Locate the cell with the specified text and output its (X, Y) center coordinate. 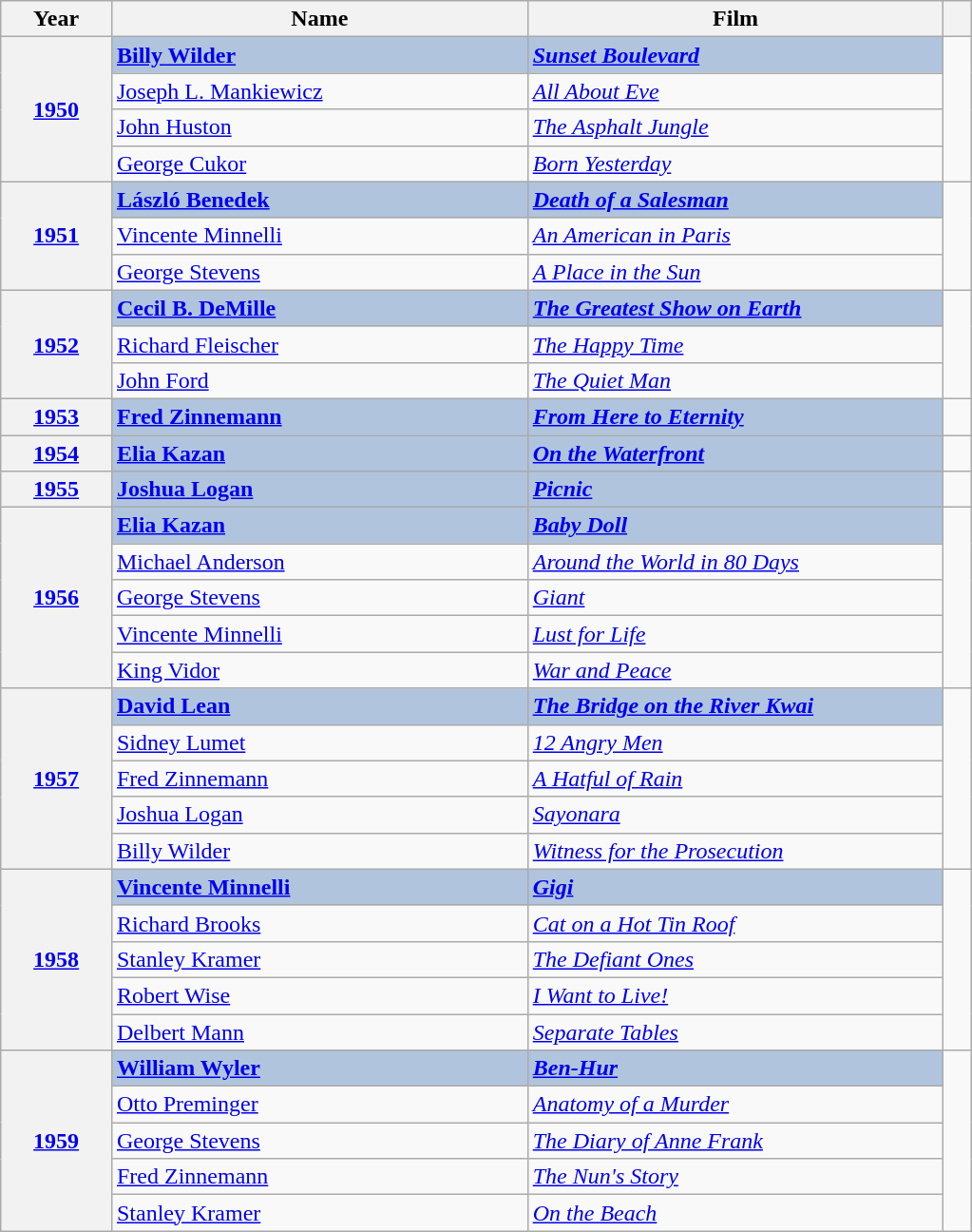
Anatomy of a Murder (735, 1105)
1954 (57, 453)
All About Eve (735, 91)
1953 (57, 416)
The Happy Time (735, 344)
Giant (735, 598)
12 Angry Men (735, 742)
Born Yesterday (735, 164)
Richard Brooks (319, 923)
1950 (57, 109)
Delbert Mann (319, 1031)
Cecil B. DeMille (319, 308)
Picnic (735, 490)
Year (57, 19)
Baby Doll (735, 526)
Joseph L. Mankiewicz (319, 91)
William Wyler (319, 1068)
John Ford (319, 380)
1956 (57, 598)
Richard Fleischer (319, 344)
John Huston (319, 127)
Michael Anderson (319, 562)
1955 (57, 490)
The Diary of Anne Frank (735, 1141)
1957 (57, 779)
1952 (57, 344)
1951 (57, 236)
The Nun's Story (735, 1177)
On the Waterfront (735, 453)
An American in Paris (735, 236)
Sayonara (735, 815)
Separate Tables (735, 1031)
Lust for Life (735, 634)
1959 (57, 1141)
Film (735, 19)
On the Beach (735, 1213)
The Quiet Man (735, 380)
1958 (57, 959)
David Lean (319, 706)
Robert Wise (319, 995)
Sunset Boulevard (735, 55)
The Greatest Show on Earth (735, 308)
Witness for the Prosecution (735, 851)
Ben-Hur (735, 1068)
A Place in the Sun (735, 272)
The Asphalt Jungle (735, 127)
Death of a Salesman (735, 200)
I Want to Live! (735, 995)
War and Peace (735, 670)
Name (319, 19)
Cat on a Hot Tin Roof (735, 923)
A Hatful of Rain (735, 779)
George Cukor (319, 164)
Around the World in 80 Days (735, 562)
From Here to Eternity (735, 416)
Otto Preminger (319, 1105)
King Vidor (319, 670)
The Defiant Ones (735, 959)
Sidney Lumet (319, 742)
László Benedek (319, 200)
The Bridge on the River Kwai (735, 706)
Gigi (735, 887)
